Return the [x, y] coordinate for the center point of the cell that contains the specified text.  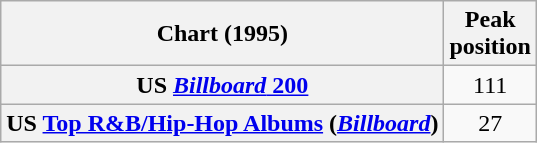
US Top R&B/Hip-Hop Albums (Billboard) [222, 123]
111 [490, 85]
Chart (1995) [222, 34]
27 [490, 123]
US Billboard 200 [222, 85]
Peakposition [490, 34]
